Search for the cell housing the specified text and yield its (x, y) center coordinate. 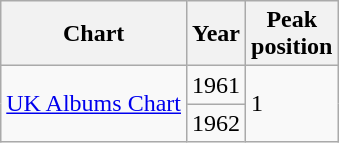
1962 (216, 123)
Peakposition (292, 34)
Year (216, 34)
Chart (94, 34)
1961 (216, 85)
1 (292, 104)
UK Albums Chart (94, 104)
